Locate the cell with the specified text and output its (x, y) center coordinate. 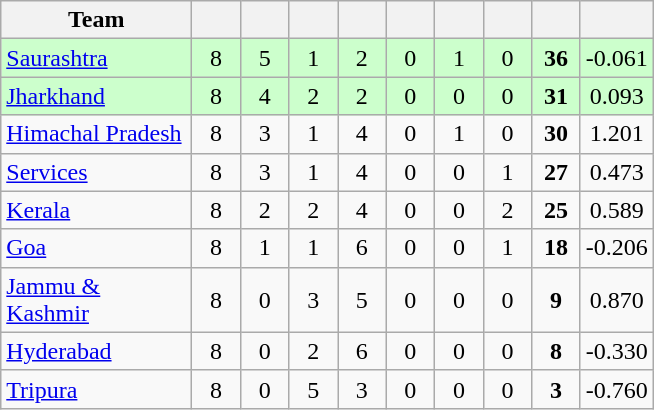
Himachal Pradesh (96, 134)
Saurashtra (96, 58)
25 (556, 210)
0.589 (616, 210)
Jharkhand (96, 96)
0.473 (616, 172)
-0.760 (616, 389)
Goa (96, 248)
Team (96, 20)
Tripura (96, 389)
18 (556, 248)
30 (556, 134)
-0.206 (616, 248)
-0.061 (616, 58)
-0.330 (616, 351)
27 (556, 172)
0.093 (616, 96)
Hyderabad (96, 351)
36 (556, 58)
Jammu & Kashmir (96, 300)
Kerala (96, 210)
31 (556, 96)
9 (556, 300)
1.201 (616, 134)
0.870 (616, 300)
Services (96, 172)
